Pinpoint the cell where the given text exists, returning its [X, Y] midpoint coordinate. 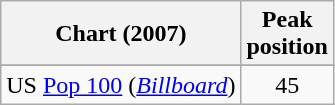
US Pop 100 (Billboard) [121, 85]
45 [287, 85]
Peakposition [287, 34]
Chart (2007) [121, 34]
